Return (x, y) of the center of cell containing provided text 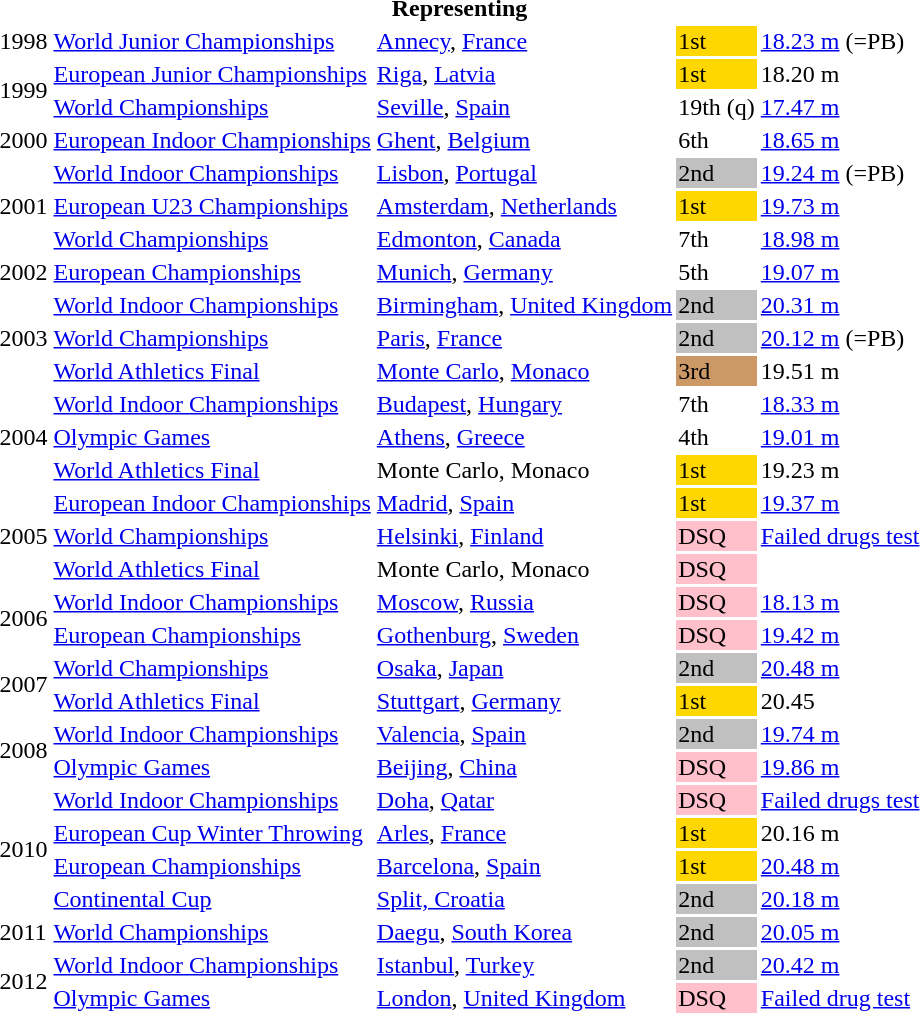
European U23 Championships (212, 206)
Split, Croatia (524, 899)
Munich, Germany (524, 272)
Stuttgart, Germany (524, 701)
London, United Kingdom (524, 998)
Daegu, South Korea (524, 932)
Annecy, France (524, 41)
Gothenburg, Sweden (524, 635)
6th (717, 140)
Beijing, China (524, 767)
Ghent, Belgium (524, 140)
Birmingham, United Kingdom (524, 305)
Helsinki, Finland (524, 536)
3rd (717, 371)
European Cup Winter Throwing (212, 833)
Seville, Spain (524, 107)
4th (717, 437)
Athens, Greece (524, 437)
Barcelona, Spain (524, 866)
Edmonton, Canada (524, 239)
Osaka, Japan (524, 668)
Lisbon, Portugal (524, 173)
Doha, Qatar (524, 800)
Arles, France (524, 833)
Istanbul, Turkey (524, 965)
Paris, France (524, 338)
Moscow, Russia (524, 602)
Riga, Latvia (524, 74)
European Junior Championships (212, 74)
Madrid, Spain (524, 503)
Budapest, Hungary (524, 404)
19th (q) (717, 107)
Continental Cup (212, 899)
World Junior Championships (212, 41)
Valencia, Spain (524, 734)
5th (717, 272)
Amsterdam, Netherlands (524, 206)
